From the cell containing the given text, extract its center point as (X, Y) coordinate. 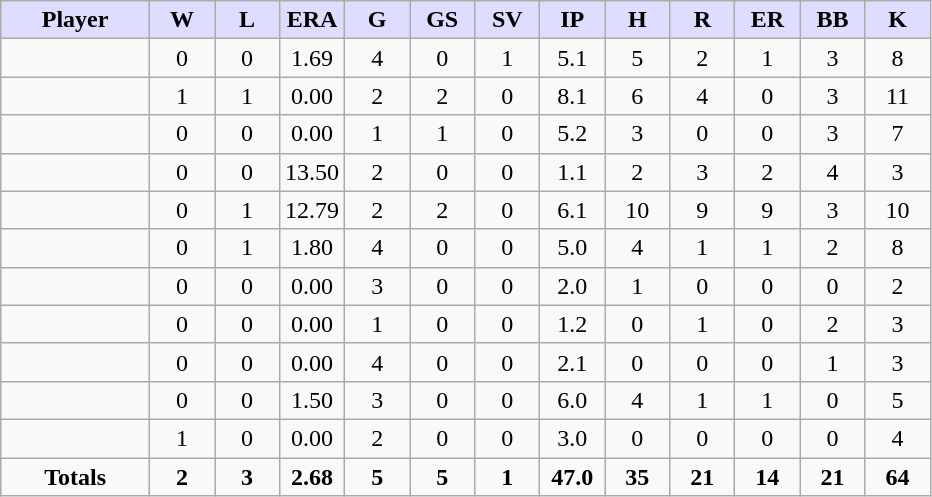
1.2 (572, 324)
2.1 (572, 362)
BB (832, 20)
Player (76, 20)
1.1 (572, 172)
3.0 (572, 438)
G (378, 20)
6.0 (572, 400)
SV (508, 20)
IP (572, 20)
2.68 (312, 477)
13.50 (312, 172)
5.0 (572, 248)
5.2 (572, 134)
1.69 (312, 58)
W (182, 20)
L (248, 20)
6.1 (572, 210)
GS (442, 20)
35 (638, 477)
1.50 (312, 400)
H (638, 20)
8.1 (572, 96)
R (702, 20)
5.1 (572, 58)
64 (898, 477)
ERA (312, 20)
11 (898, 96)
47.0 (572, 477)
7 (898, 134)
12.79 (312, 210)
Totals (76, 477)
ER (768, 20)
1.80 (312, 248)
14 (768, 477)
2.0 (572, 286)
6 (638, 96)
K (898, 20)
